Output the [X, Y] coordinate of the center of the cell containing the given text.  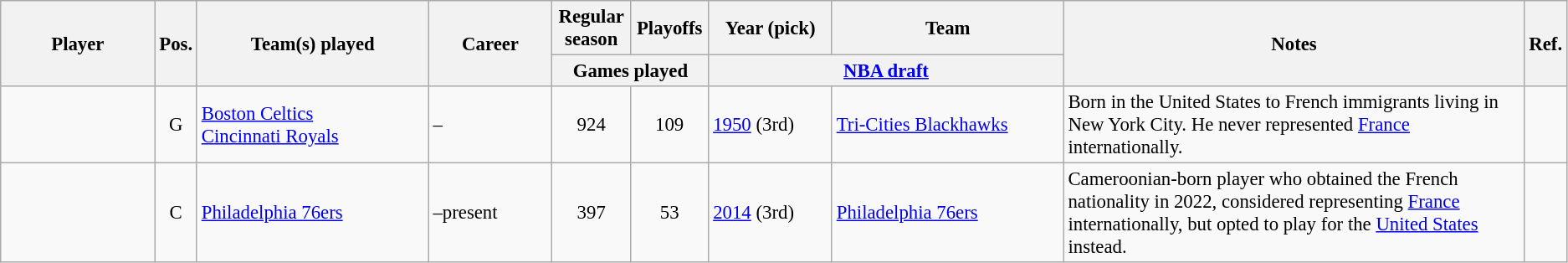
Tri-Cities Blackhawks [947, 125]
Year (pick) [771, 28]
Pos. [176, 44]
397 [591, 213]
C [176, 213]
NBA draft [886, 71]
–present [490, 213]
Playoffs [669, 28]
– [490, 125]
924 [591, 125]
Player [78, 44]
109 [669, 125]
Team(s) played [313, 44]
Ref. [1546, 44]
Born in the United States to French immigrants living in New York City. He never represented France internationally. [1294, 125]
2014 (3rd) [771, 213]
Team [947, 28]
Notes [1294, 44]
53 [669, 213]
1950 (3rd) [771, 125]
Career [490, 44]
G [176, 125]
Regular season [591, 28]
Games played [631, 71]
Boston CelticsCincinnati Royals [313, 125]
